Extract the (X, Y) coordinate from the center of the cell holding the provided text.  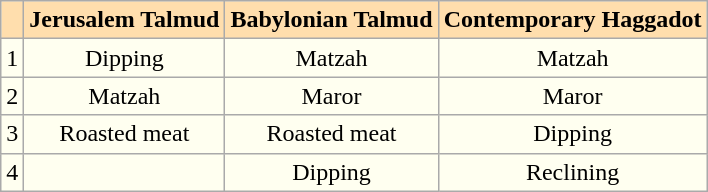
3 (12, 134)
4 (12, 172)
Contemporary Haggadot (572, 20)
2 (12, 96)
Reclining (572, 172)
Babylonian Talmud (332, 20)
1 (12, 58)
Jerusalem Talmud (124, 20)
